Determine the (X, Y) coordinate at the center of the cell enclosing the given text.  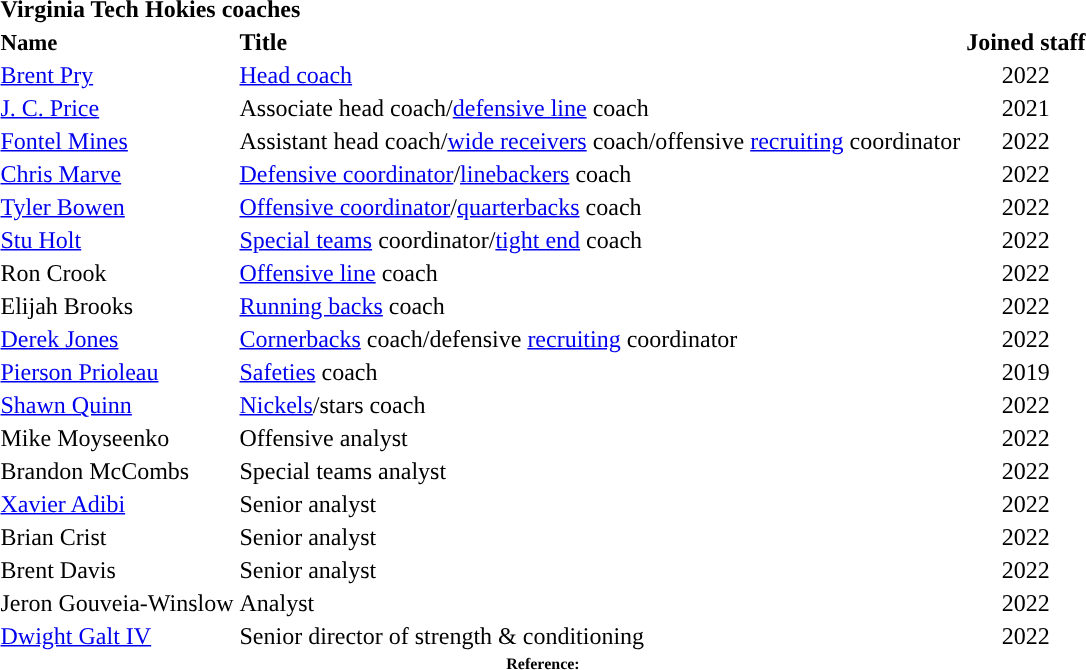
Cornerbacks coach/defensive recruiting coordinator (600, 339)
Head coach (600, 75)
Offensive coordinator/quarterbacks coach (600, 207)
Associate head coach/defensive line coach (600, 108)
Defensive coordinator/linebackers coach (600, 174)
Special teams coordinator/tight end coach (600, 240)
Safeties coach (600, 372)
Offensive analyst (600, 438)
Title (600, 42)
Nickels/stars coach (600, 405)
Analyst (600, 603)
Special teams analyst (600, 471)
Assistant head coach/wide receivers coach/offensive recruiting coordinator (600, 141)
Senior director of strength & conditioning (600, 636)
Running backs coach (600, 306)
Offensive line coach (600, 273)
